Scan for the cell matching the given text and deliver its (x, y) coordinate at center. 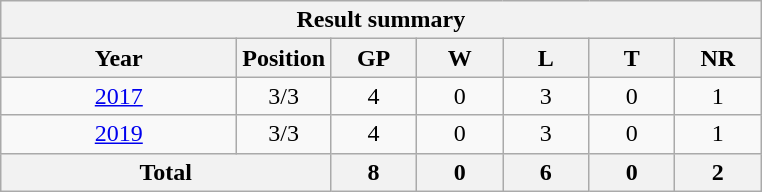
W (460, 58)
2 (718, 172)
Position (284, 58)
Total (166, 172)
8 (374, 172)
Result summary (381, 20)
GP (374, 58)
2019 (119, 134)
Year (119, 58)
L (546, 58)
T (632, 58)
NR (718, 58)
6 (546, 172)
2017 (119, 96)
